Extract the (X, Y) coordinate from the center of the cell holding the provided text.  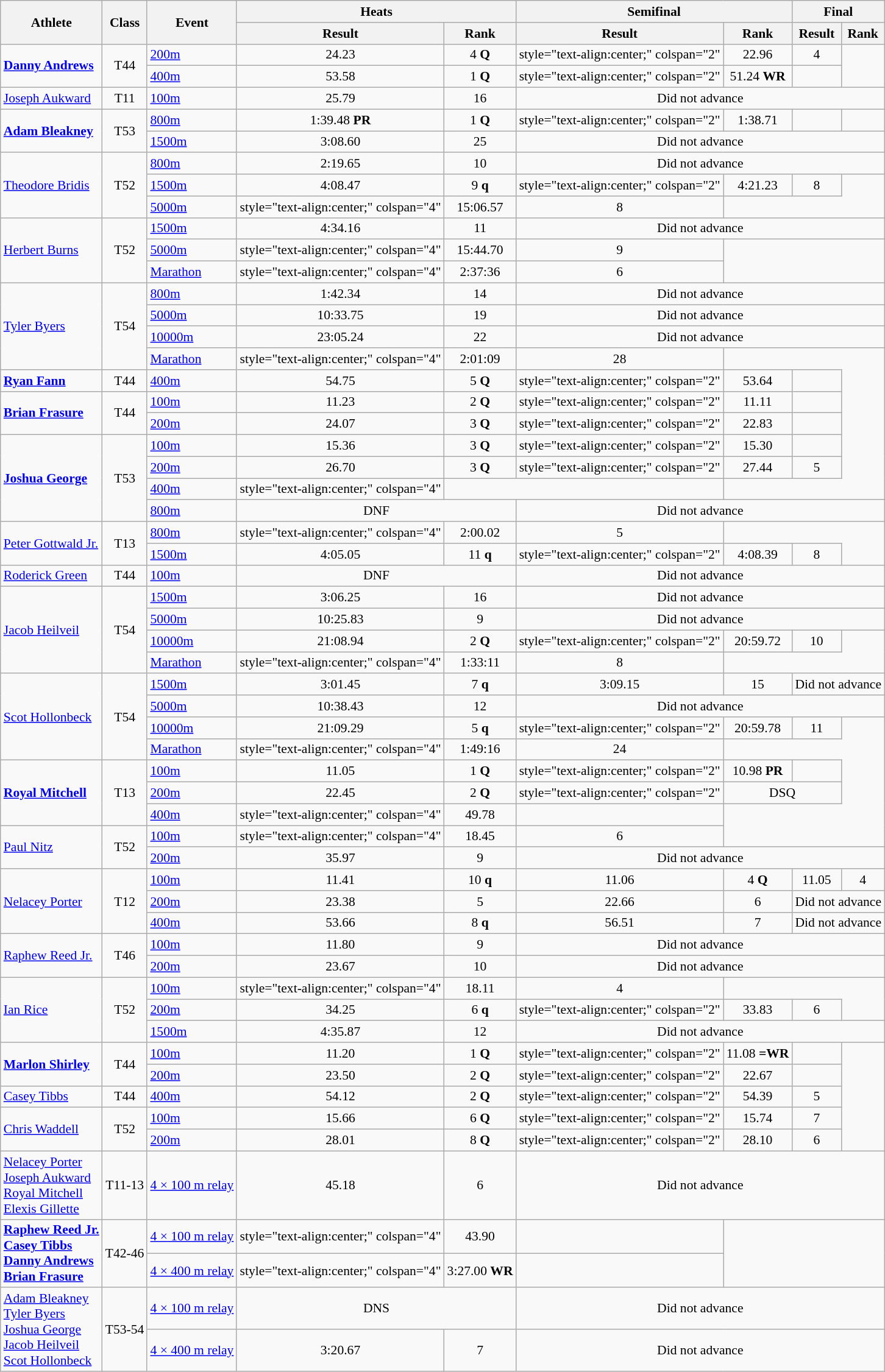
28.10 (758, 1140)
11.08 =WR (758, 1053)
DSQ (783, 793)
49.78 (480, 815)
Class (125, 22)
4:35.87 (340, 1032)
4:05.05 (340, 554)
Ryan Fann (51, 381)
Adam Bleakney (51, 130)
11.41 (340, 880)
34.25 (340, 1010)
23.67 (340, 967)
T53-54 (125, 1330)
Semifinal (655, 12)
18.11 (480, 988)
1:42.34 (340, 294)
22 (480, 338)
53.58 (340, 77)
56.51 (620, 923)
Scot Hollonbeck (51, 717)
3:20.67 (340, 1350)
6 Q (480, 1119)
15.74 (758, 1119)
15:44.70 (480, 250)
5 Q (480, 381)
14 (480, 294)
15:06.57 (480, 207)
24.07 (340, 424)
21:08.94 (340, 641)
20:59.78 (758, 728)
24 (620, 749)
8 Q (480, 1140)
Raphew Reed Jr. Casey Tibbs Danny Andrews Brian Frasure (51, 1253)
22.67 (758, 1075)
33.83 (758, 1010)
Adam Bleakney Tyler Byers Joshua George Jacob Heilveil Scot Hollonbeck (51, 1330)
15.36 (340, 446)
11 q (480, 554)
7 q (480, 685)
28.01 (340, 1140)
Joseph Aukward (51, 99)
10:38.43 (340, 706)
T42-46 (125, 1253)
10 q (480, 880)
Paul Nitz (51, 847)
23.38 (340, 902)
45.18 (340, 1185)
Final (838, 12)
19 (480, 316)
2:01:09 (480, 359)
54.12 (340, 1097)
3:06.25 (340, 598)
T46 (125, 955)
11.11 (758, 402)
53.66 (340, 923)
3:27.00 WR (480, 1270)
54.39 (758, 1097)
DNS (376, 1309)
54.75 (340, 381)
Herbert Burns (51, 250)
8 q (480, 923)
23.50 (340, 1075)
22.96 (758, 55)
51.24 WR (758, 77)
2:37:36 (480, 272)
24.23 (340, 55)
26.70 (340, 467)
Chris Waddell (51, 1130)
Ian Rice (51, 1010)
28 (620, 359)
3:01.45 (340, 685)
T11-13 (125, 1185)
1:38.71 (758, 120)
Brian Frasure (51, 413)
6 q (480, 1010)
21:09.29 (340, 728)
4:08.39 (758, 554)
Theodore Bridis (51, 185)
3:09.15 (620, 685)
3:08.60 (340, 142)
4:34.16 (340, 228)
10.98 PR (758, 771)
22.66 (620, 902)
25.79 (340, 99)
5 q (480, 728)
11.06 (620, 880)
Peter Gottwald Jr. (51, 543)
T11 (125, 99)
11.23 (340, 402)
1:33:11 (480, 663)
Heats (376, 12)
18.45 (480, 836)
9 q (480, 185)
Raphew Reed Jr. (51, 955)
10:25.83 (340, 620)
25 (480, 142)
Nelacey Porter Joseph Aukward Royal Mitchell Elexis Gillette (51, 1185)
2:00.02 (480, 532)
Roderick Green (51, 576)
11.20 (340, 1053)
Event (191, 22)
43.90 (480, 1236)
22.45 (340, 793)
15.30 (758, 446)
15 (758, 685)
10:33.75 (340, 316)
Royal Mitchell (51, 793)
1:39.48 PR (340, 120)
1:49:16 (480, 749)
2:19.65 (340, 164)
15.66 (340, 1119)
Danny Andrews (51, 66)
Tyler Byers (51, 326)
20:59.72 (758, 641)
Casey Tibbs (51, 1097)
27.44 (758, 467)
Athlete (51, 22)
T12 (125, 902)
4:08.47 (340, 185)
23:05.24 (340, 338)
Nelacey Porter (51, 902)
Marlon Shirley (51, 1064)
11.80 (340, 945)
4:21.23 (758, 185)
53.64 (758, 381)
35.97 (340, 858)
Jacob Heilveil (51, 630)
22.83 (758, 424)
Joshua George (51, 478)
